Pinpoint the cell where the given text exists, returning its [x, y] midpoint coordinate. 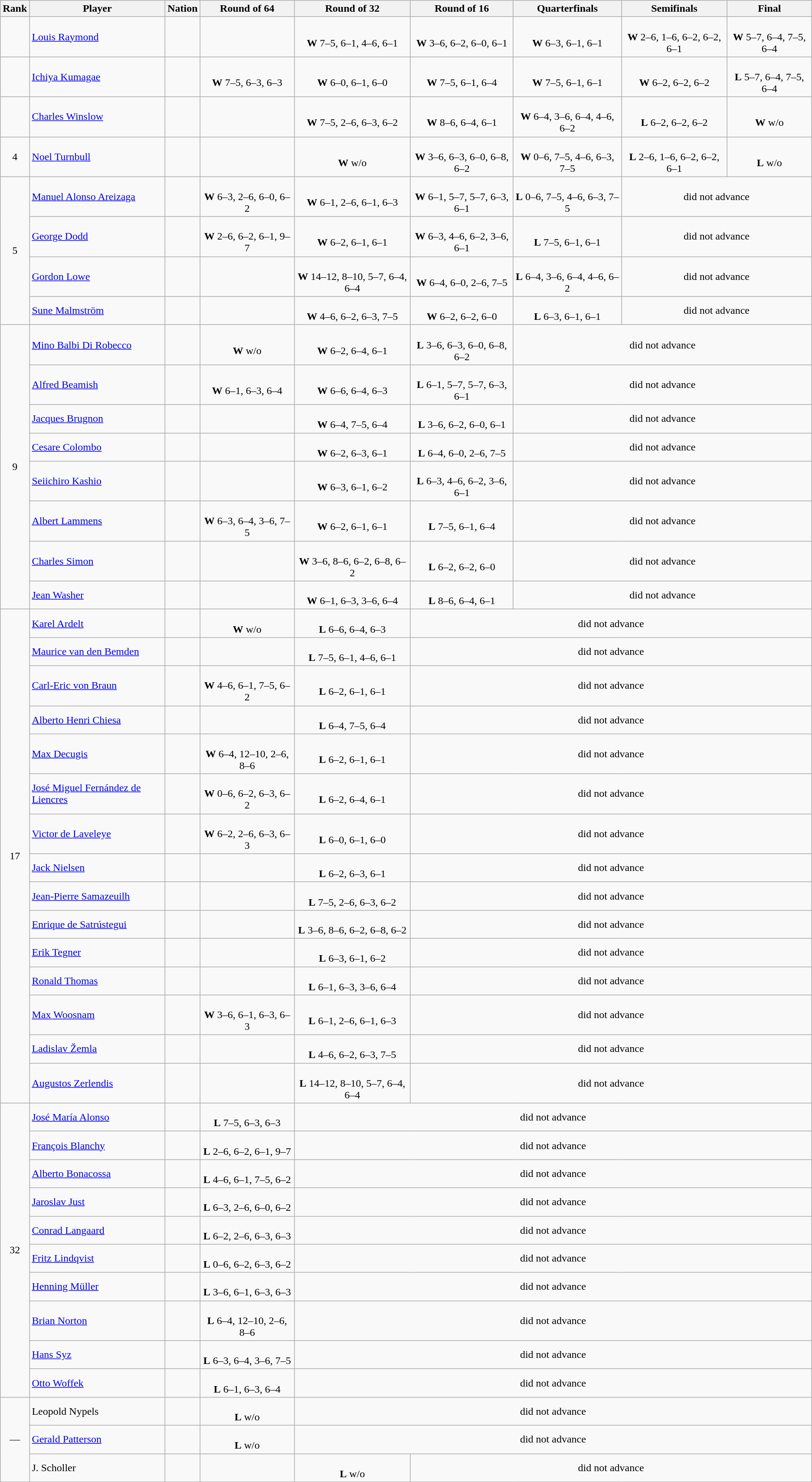
George Dodd [97, 237]
Hans Syz [97, 1355]
L 4–6, 6–1, 7–5, 6–2 [247, 1173]
Round of 64 [247, 9]
L 7–5, 6–1, 4–6, 6–1 [352, 652]
Gordon Lowe [97, 276]
Jean-Pierre Samazeuilh [97, 896]
L 6–2, 2–6, 6–3, 6–3 [247, 1230]
L 3–6, 6–2, 6–0, 6–1 [462, 418]
L 7–5, 6–3, 6–3 [247, 1117]
9 [15, 467]
W 3–6, 6–3, 6–0, 6–8, 6–2 [462, 157]
Alberto Henri Chiesa [97, 720]
W 6–2, 6–2, 6–0 [462, 311]
W 6–6, 6–4, 6–3 [352, 384]
L 6–6, 6–4, 6–3 [352, 623]
W 6–1, 2–6, 6–1, 6–3 [352, 197]
François Blanchy [97, 1146]
L 6–3, 6–4, 3–6, 7–5 [247, 1355]
W 6–0, 6–1, 6–0 [352, 77]
W 4–6, 6–2, 6–3, 7–5 [352, 311]
Victor de Laveleye [97, 834]
W 6–1, 6–3, 6–4 [247, 384]
W 6–4, 6–0, 2–6, 7–5 [462, 276]
L 3–6, 6–3, 6–0, 6–8, 6–2 [462, 345]
Ichiya Kumagae [97, 77]
W 0–6, 7–5, 4–6, 6–3, 7–5 [567, 157]
Player [97, 9]
Max Woosnam [97, 1015]
W 6–3, 4–6, 6–2, 3–6, 6–1 [462, 237]
L 5–7, 6–4, 7–5, 6–4 [769, 77]
Max Decugis [97, 754]
L 6–1, 2–6, 6–1, 6–3 [352, 1015]
L 3–6, 6–1, 6–3, 6–3 [247, 1286]
W 7–5, 6–1, 4–6, 6–1 [352, 37]
L 3–6, 8–6, 6–2, 6–8, 6–2 [352, 924]
Enrique de Satrústegui [97, 924]
Manuel Alonso Areizaga [97, 197]
Leopold Nypels [97, 1411]
L 6–1, 5–7, 5–7, 6–3, 6–1 [462, 384]
W 7–5, 2–6, 6–3, 6–2 [352, 117]
W 7–5, 6–3, 6–3 [247, 77]
Mino Balbi Di Robecco [97, 345]
Erik Tegner [97, 952]
L 6–4, 12–10, 2–6, 8–6 [247, 1321]
L 0–6, 6–2, 6–3, 6–2 [247, 1259]
W 14–12, 8–10, 5–7, 6–4, 6–4 [352, 276]
L 6–2, 6–4, 6–1 [352, 794]
4 [15, 157]
Louis Raymond [97, 37]
Albert Lammens [97, 521]
L 6–3, 6–1, 6–2 [352, 952]
Charles Simon [97, 561]
W 6–2, 6–3, 6–1 [352, 447]
— [15, 1439]
L 6–2, 6–2, 6–0 [462, 561]
W 3–6, 6–2, 6–0, 6–1 [462, 37]
W 3–6, 6–1, 6–3, 6–3 [247, 1015]
L 6–4, 6–0, 2–6, 7–5 [462, 447]
Brian Norton [97, 1321]
17 [15, 856]
L 14–12, 8–10, 5–7, 6–4, 6–4 [352, 1083]
W 6–2, 6–2, 6–2 [674, 77]
José Miguel Fernández de Liencres [97, 794]
Final [769, 9]
W 6–1, 5–7, 5–7, 6–3, 6–1 [462, 197]
Nation [183, 9]
Jean Washer [97, 595]
L 6–1, 6–3, 3–6, 6–4 [352, 981]
Carl-Eric von Braun [97, 686]
Sune Malmström [97, 311]
Otto Woffek [97, 1383]
Karel Ardelt [97, 623]
W 6–2, 2–6, 6–3, 6–3 [247, 834]
W 0–6, 6–2, 6–3, 6–2 [247, 794]
Noel Turnbull [97, 157]
L 7–5, 6–1, 6–1 [567, 237]
Henning Müller [97, 1286]
W 2–6, 1–6, 6–2, 6–2, 6–1 [674, 37]
W 6–4, 12–10, 2–6, 8–6 [247, 754]
L 6–0, 6–1, 6–0 [352, 834]
Rank [15, 9]
Jacques Brugnon [97, 418]
Jack Nielsen [97, 868]
W 6–3, 6–1, 6–1 [567, 37]
Alberto Bonacossa [97, 1173]
Conrad Langaard [97, 1230]
Ronald Thomas [97, 981]
L 6–3, 6–1, 6–1 [567, 311]
Augustos Zerlendis [97, 1083]
L 7–5, 2–6, 6–3, 6–2 [352, 896]
W 6–3, 6–4, 3–6, 7–5 [247, 521]
Semifinals [674, 9]
José María Alonso [97, 1117]
W 2–6, 6–2, 6–1, 9–7 [247, 237]
Ladislav Žemla [97, 1049]
32 [15, 1250]
Gerald Patterson [97, 1439]
L 6–4, 3–6, 6–4, 4–6, 6–2 [567, 276]
Fritz Lindqvist [97, 1259]
L 6–1, 6–3, 6–4 [247, 1383]
Charles Winslow [97, 117]
Alfred Beamish [97, 384]
L 6–2, 6–3, 6–1 [352, 868]
L 2–6, 1–6, 6–2, 6–2, 6–1 [674, 157]
L 6–3, 2–6, 6–0, 6–2 [247, 1202]
W 7–5, 6–1, 6–4 [462, 77]
Seiichiro Kashio [97, 481]
Maurice van den Bemden [97, 652]
W 6–1, 6–3, 3–6, 6–4 [352, 595]
Quarterfinals [567, 9]
L 6–3, 4–6, 6–2, 3–6, 6–1 [462, 481]
W 7–5, 6–1, 6–1 [567, 77]
W 8–6, 6–4, 6–1 [462, 117]
L 8–6, 6–4, 6–1 [462, 595]
L 0–6, 7–5, 4–6, 6–3, 7–5 [567, 197]
L 7–5, 6–1, 6–4 [462, 521]
W 5–7, 6–4, 7–5, 6–4 [769, 37]
W 3–6, 8–6, 6–2, 6–8, 6–2 [352, 561]
W 4–6, 6–1, 7–5, 6–2 [247, 686]
Round of 16 [462, 9]
W 6–3, 2–6, 6–0, 6–2 [247, 197]
W 6–3, 6–1, 6–2 [352, 481]
5 [15, 251]
W 6–4, 7–5, 6–4 [352, 418]
W 6–4, 3–6, 6–4, 4–6, 6–2 [567, 117]
Jaroslav Just [97, 1202]
W 6–2, 6–4, 6–1 [352, 345]
J. Scholler [97, 1468]
L 2–6, 6–2, 6–1, 9–7 [247, 1146]
L 6–4, 7–5, 6–4 [352, 720]
L 4–6, 6–2, 6–3, 7–5 [352, 1049]
Round of 32 [352, 9]
L 6–2, 6–2, 6–2 [674, 117]
Cesare Colombo [97, 447]
